Find where the given text appears and provide that cell's center as (X, Y) coordinate. 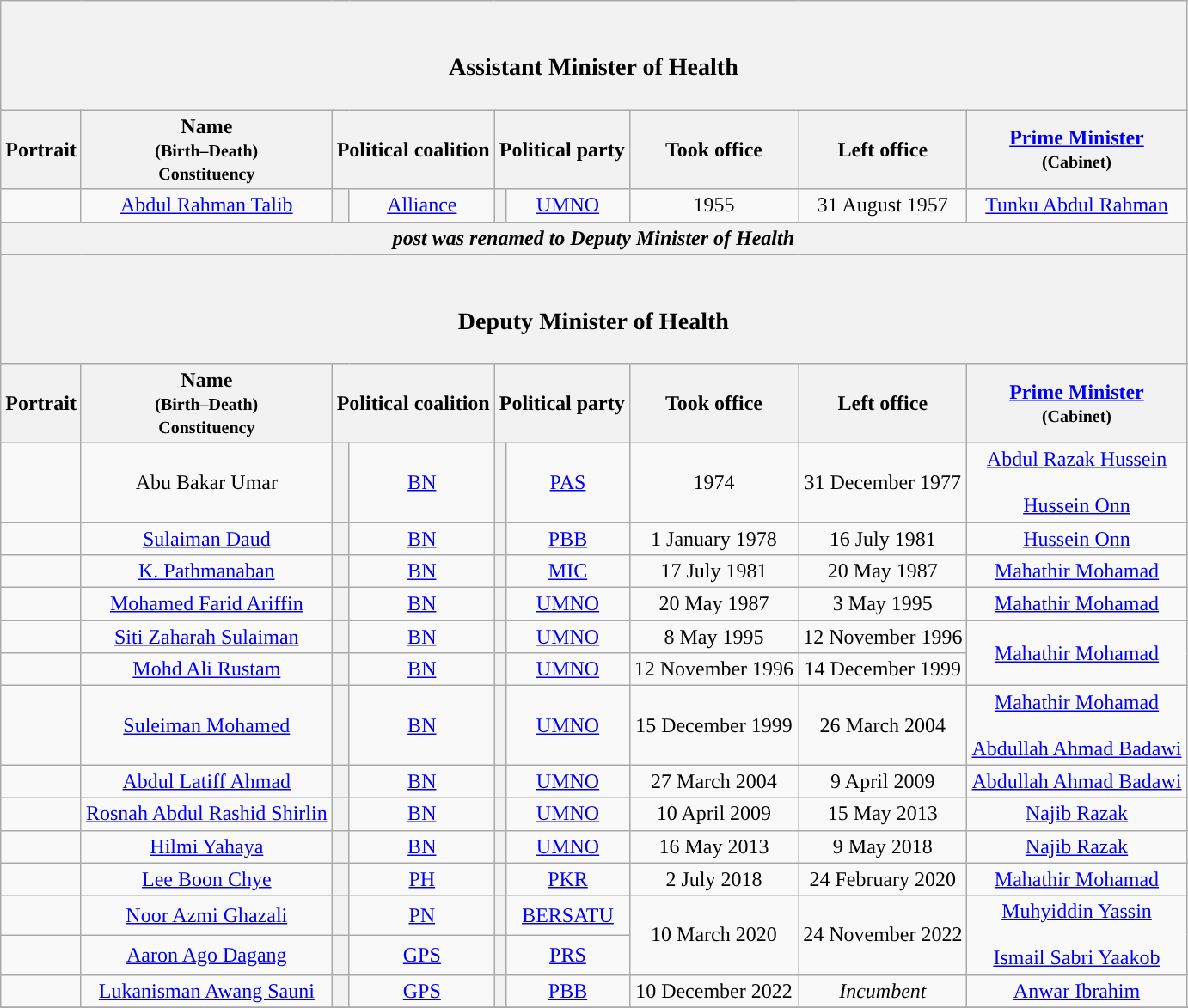
Siti Zaharah Sulaiman (206, 637)
9 April 2009 (883, 781)
27 March 2004 (713, 781)
Muhyiddin YassinIsmail Sabri Yaakob (1076, 935)
Abdullah Ahmad Badawi (1076, 781)
Anwar Ibrahim (1076, 991)
Mohd Ali Rustam (206, 669)
16 May 2013 (713, 846)
1974 (713, 482)
14 December 1999 (883, 669)
Assistant Minister of Health (593, 55)
post was renamed to Deputy Minister of Health (593, 238)
Sulaiman Daud (206, 539)
Mahathir MohamadAbdullah Ahmad Badawi (1076, 725)
PAS (568, 482)
15 December 1999 (713, 725)
16 July 1981 (883, 539)
Noor Azmi Ghazali (206, 915)
1955 (713, 205)
PN (421, 915)
17 July 1981 (713, 571)
Abu Bakar Umar (206, 482)
24 November 2022 (883, 935)
Abdul Latiff Ahmad (206, 781)
Rosnah Abdul Rashid Shirlin (206, 814)
10 December 2022 (713, 991)
Mohamed Farid Ariffin (206, 604)
Abdul Rahman Talib (206, 205)
1 January 1978 (713, 539)
K. Pathmanaban (206, 571)
Aaron Ago Dagang (206, 955)
26 March 2004 (883, 725)
15 May 2013 (883, 814)
Incumbent (883, 991)
BERSATU (568, 915)
10 April 2009 (713, 814)
31 August 1957 (883, 205)
9 May 2018 (883, 846)
10 March 2020 (713, 935)
Suleiman Mohamed (206, 725)
PH (421, 879)
Lukanisman Awang Sauni (206, 991)
8 May 1995 (713, 637)
Hussein Onn (1076, 539)
Abdul Razak HusseinHussein Onn (1076, 482)
Tunku Abdul Rahman (1076, 205)
Lee Boon Chye (206, 879)
MIC (568, 571)
Deputy Minister of Health (593, 309)
PKR (568, 879)
2 July 2018 (713, 879)
31 December 1977 (883, 482)
PRS (568, 955)
Alliance (421, 205)
Hilmi Yahaya (206, 846)
3 May 1995 (883, 604)
24 February 2020 (883, 879)
